Determine the (X, Y) coordinate at the center of the cell enclosing the given text.  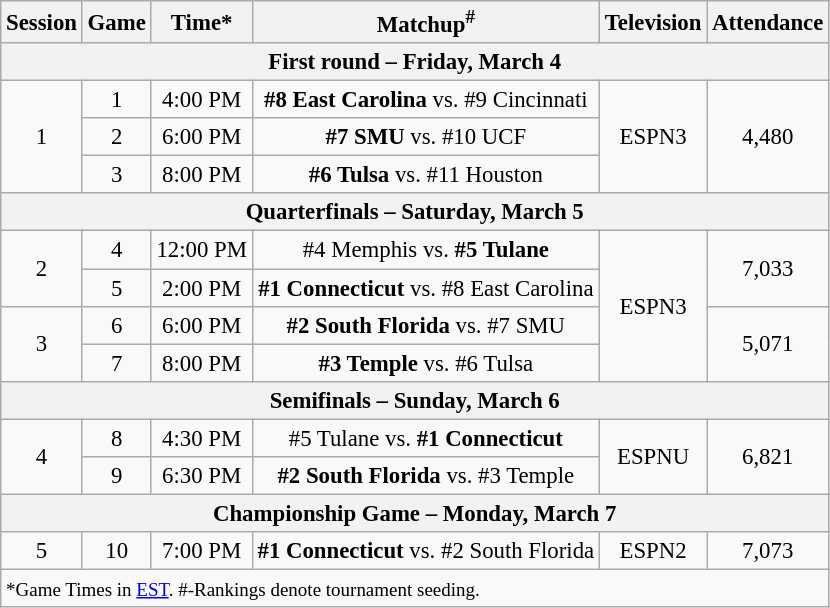
#8 East Carolina vs. #9 Cincinnati (426, 100)
7,073 (768, 551)
4,480 (768, 138)
#3 Temple vs. #6 Tulsa (426, 363)
#5 Tulane vs. #1 Connecticut (426, 438)
9 (116, 476)
6:30 PM (202, 476)
#6 Tulsa vs. #11 Houston (426, 175)
6 (116, 325)
#4 Memphis vs. #5 Tulane (426, 250)
4:00 PM (202, 100)
ESPNU (652, 456)
Matchup# (426, 22)
7,033 (768, 268)
Semifinals – Sunday, March 6 (415, 400)
Game (116, 22)
#1 Connecticut vs. #2 South Florida (426, 551)
#1 Connecticut vs. #8 East Carolina (426, 288)
5,071 (768, 344)
12:00 PM (202, 250)
2:00 PM (202, 288)
Time* (202, 22)
10 (116, 551)
Session (42, 22)
#7 SMU vs. #10 UCF (426, 137)
6,821 (768, 456)
Quarterfinals – Saturday, March 5 (415, 213)
*Game Times in EST. #-Rankings denote tournament seeding. (415, 588)
#2 South Florida vs. #3 Temple (426, 476)
ESPN2 (652, 551)
7 (116, 363)
Attendance (768, 22)
Television (652, 22)
#2 South Florida vs. #7 SMU (426, 325)
7:00 PM (202, 551)
Championship Game – Monday, March 7 (415, 513)
4:30 PM (202, 438)
First round – Friday, March 4 (415, 62)
8 (116, 438)
